Return the [X, Y] coordinate for the center point of the cell that contains the specified text.  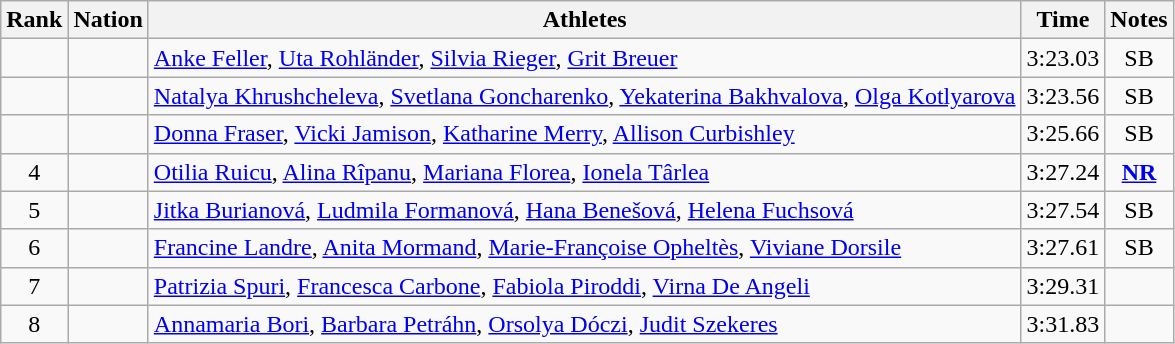
3:27.24 [1063, 172]
Patrizia Spuri, Francesca Carbone, Fabiola Piroddi, Virna De Angeli [584, 286]
3:31.83 [1063, 324]
5 [34, 210]
3:25.66 [1063, 134]
Rank [34, 20]
3:29.31 [1063, 286]
Natalya Khrushcheleva, Svetlana Goncharenko, Yekaterina Bakhvalova, Olga Kotlyarova [584, 96]
Jitka Burianová, Ludmila Formanová, Hana Benešová, Helena Fuchsová [584, 210]
NR [1139, 172]
Time [1063, 20]
7 [34, 286]
Anke Feller, Uta Rohländer, Silvia Rieger, Grit Breuer [584, 58]
Nation [108, 20]
3:27.61 [1063, 248]
Annamaria Bori, Barbara Petráhn, Orsolya Dóczi, Judit Szekeres [584, 324]
6 [34, 248]
8 [34, 324]
3:23.56 [1063, 96]
3:27.54 [1063, 210]
4 [34, 172]
3:23.03 [1063, 58]
Athletes [584, 20]
Donna Fraser, Vicki Jamison, Katharine Merry, Allison Curbishley [584, 134]
Otilia Ruicu, Alina Rîpanu, Mariana Florea, Ionela Târlea [584, 172]
Francine Landre, Anita Mormand, Marie-Françoise Opheltès, Viviane Dorsile [584, 248]
Notes [1139, 20]
